Capture the cell that displays the provided text and extract its [x, y] central coordinate. 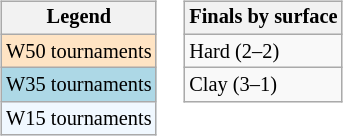
Hard (2–2) [263, 51]
W50 tournaments [78, 51]
Clay (3–1) [263, 85]
Legend [78, 18]
Finals by surface [263, 18]
W15 tournaments [78, 119]
W35 tournaments [78, 85]
